Locate the cell with the specified text and output its (X, Y) center coordinate. 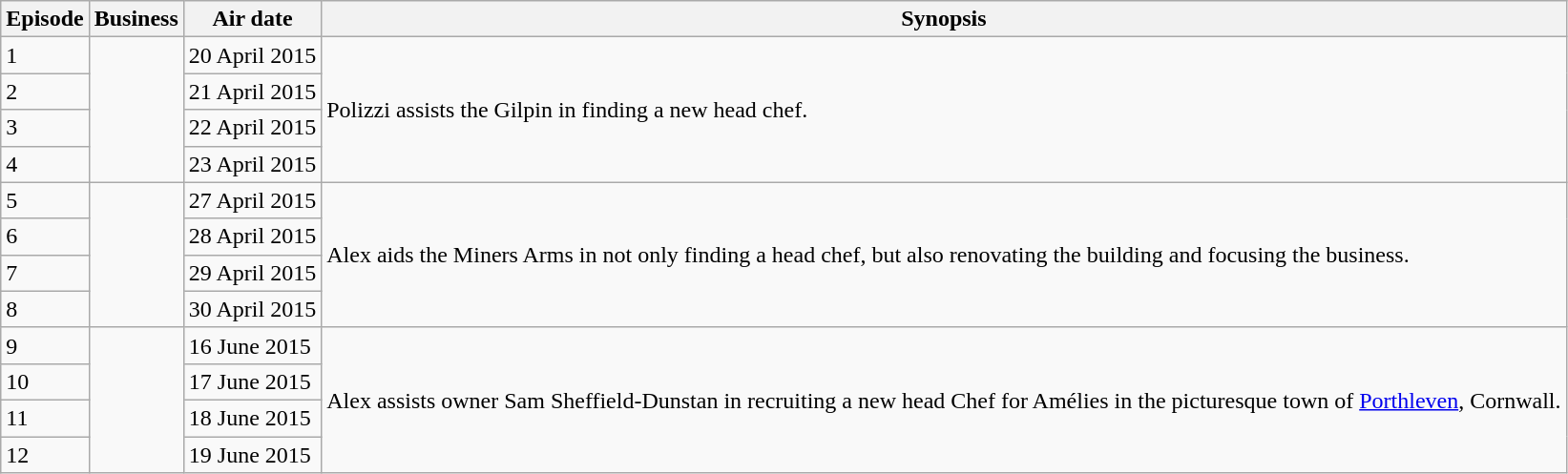
Polizzi assists the Gilpin in finding a new head chef. (944, 110)
Synopsis (944, 19)
1 (45, 55)
10 (45, 381)
Air date (252, 19)
18 June 2015 (252, 418)
22 April 2015 (252, 128)
4 (45, 164)
19 June 2015 (252, 455)
21 April 2015 (252, 92)
23 April 2015 (252, 164)
Alex aids the Miners Arms in not only finding a head chef, but also renovating the building and focusing the business. (944, 255)
17 June 2015 (252, 381)
9 (45, 345)
3 (45, 128)
Episode (45, 19)
11 (45, 418)
Business (136, 19)
Alex assists owner Sam Sheffield-Dunstan in recruiting a new head Chef for Amélies in the picturesque town of Porthleven, Cornwall. (944, 400)
2 (45, 92)
8 (45, 309)
27 April 2015 (252, 200)
16 June 2015 (252, 345)
28 April 2015 (252, 237)
20 April 2015 (252, 55)
30 April 2015 (252, 309)
7 (45, 273)
12 (45, 455)
5 (45, 200)
29 April 2015 (252, 273)
6 (45, 237)
